Pinpoint the cell where the given text exists, returning its [x, y] midpoint coordinate. 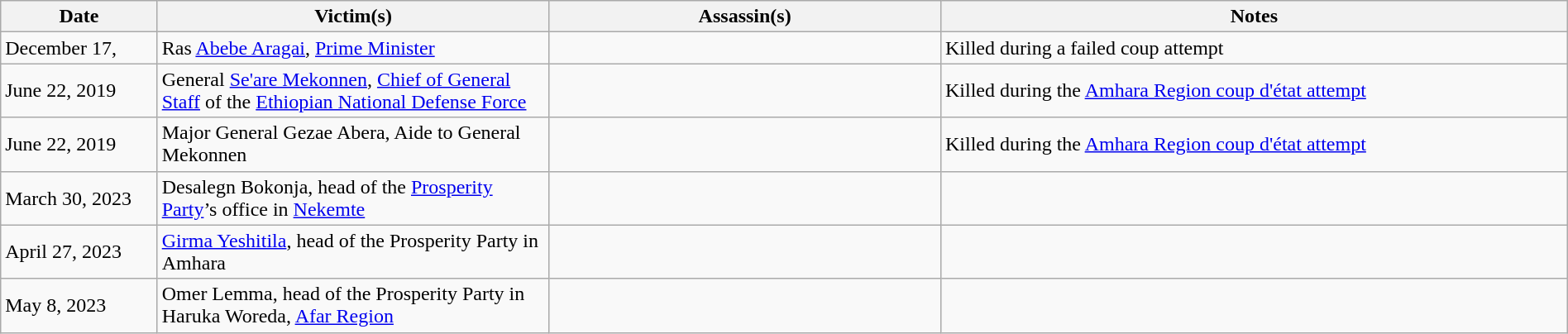
Major General Gezae Abera, Aide to General Mekonnen [353, 144]
Victim(s) [353, 17]
Omer Lemma, head of the Prosperity Party in Haruka Woreda, Afar Region [353, 306]
May 8, 2023 [79, 306]
Assassin(s) [745, 17]
April 27, 2023 [79, 251]
Ras Abebe Aragai, Prime Minister [353, 48]
March 30, 2023 [79, 198]
Killed during a failed coup attempt [1254, 48]
Desalegn Bokonja, head of the Prosperity Party’s office in Nekemte [353, 198]
Date [79, 17]
General Se'are Mekonnen, Chief of General Staff of the Ethiopian National Defense Force [353, 91]
Girma Yeshitila, head of the Prosperity Party in Amhara [353, 251]
December 17, [79, 48]
Notes [1254, 17]
